Find where the given text appears and provide that cell's center as [x, y] coordinate. 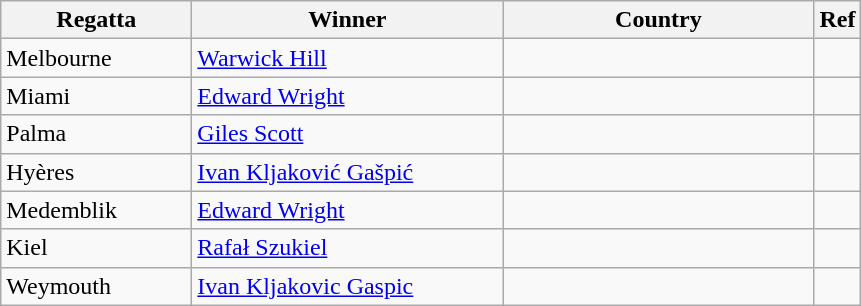
Country [658, 20]
Palma [96, 134]
Weymouth [96, 286]
Melbourne [96, 58]
Rafał Szukiel [348, 248]
Hyères [96, 172]
Ivan Kljaković Gašpić [348, 172]
Giles Scott [348, 134]
Miami [96, 96]
Regatta [96, 20]
Medemblik [96, 210]
Winner [348, 20]
Ivan Kljakovic Gaspic [348, 286]
Ref [838, 20]
Warwick Hill [348, 58]
Kiel [96, 248]
